Detect which cell encompasses the target text, then output its (X, Y) center coordinate. 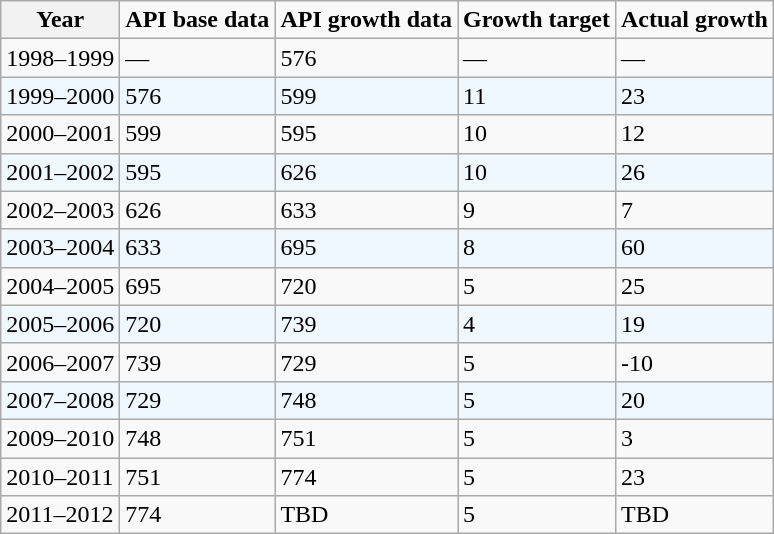
60 (694, 248)
2004–2005 (60, 286)
2011–2012 (60, 515)
26 (694, 172)
25 (694, 286)
2007–2008 (60, 400)
Growth target (537, 20)
12 (694, 134)
8 (537, 248)
11 (537, 96)
-10 (694, 362)
1998–1999 (60, 58)
2000–2001 (60, 134)
2009–2010 (60, 438)
2001–2002 (60, 172)
Actual growth (694, 20)
Year (60, 20)
2006–2007 (60, 362)
API base data (198, 20)
API growth data (366, 20)
1999–2000 (60, 96)
2003–2004 (60, 248)
20 (694, 400)
2002–2003 (60, 210)
2010–2011 (60, 477)
19 (694, 324)
2005–2006 (60, 324)
3 (694, 438)
4 (537, 324)
7 (694, 210)
9 (537, 210)
